Search for the cell housing the specified text and yield its [X, Y] center coordinate. 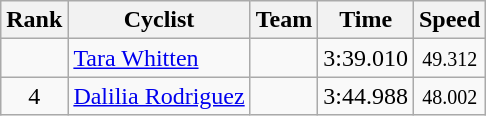
Time [366, 20]
3:39.010 [366, 58]
48.002 [449, 96]
Rank [34, 20]
Team [284, 20]
3:44.988 [366, 96]
Dalilia Rodriguez [159, 96]
Cyclist [159, 20]
Speed [449, 20]
49.312 [449, 58]
Tara Whitten [159, 58]
4 [34, 96]
